For the text-containing cell, return its midpoint in [X, Y] coordinate format. 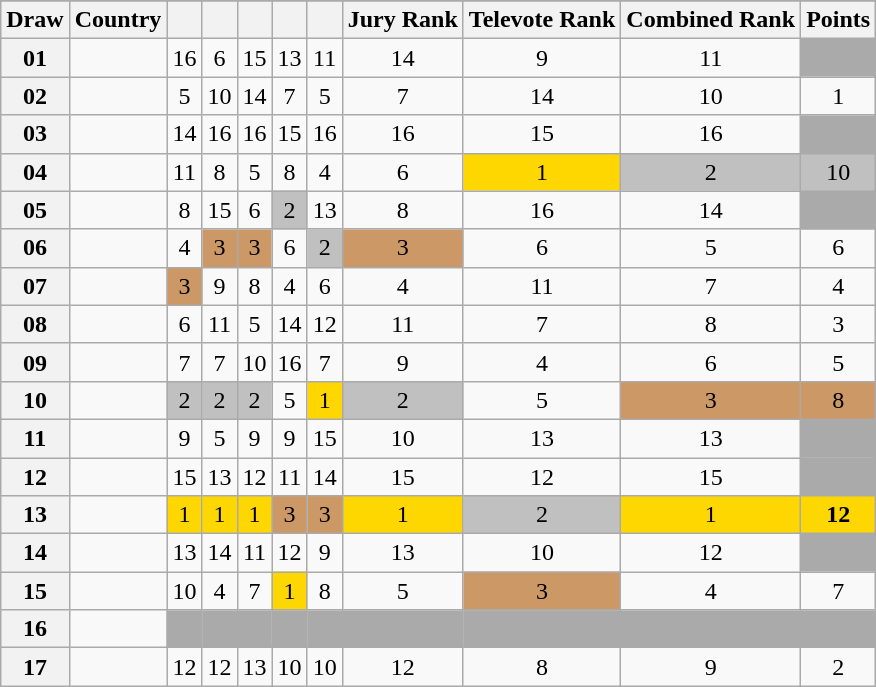
Points [838, 20]
Draw [35, 20]
05 [35, 210]
Televote Rank [542, 20]
02 [35, 96]
09 [35, 362]
07 [35, 286]
08 [35, 324]
04 [35, 172]
Jury Rank [402, 20]
Country [118, 20]
01 [35, 58]
03 [35, 134]
17 [35, 667]
06 [35, 248]
Combined Rank [711, 20]
